From the cell containing the given text, extract its center point as (X, Y) coordinate. 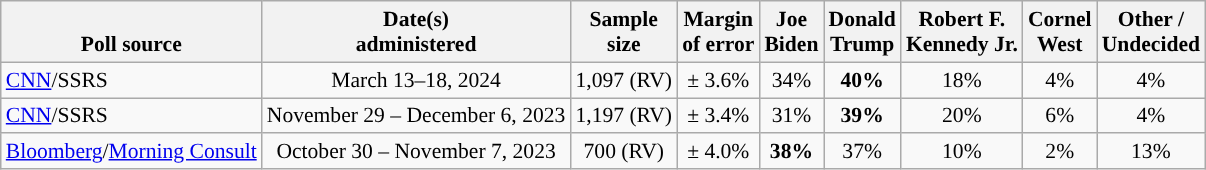
6% (1060, 116)
13% (1151, 152)
34% (791, 80)
DonaldTrump (862, 32)
± 3.6% (718, 80)
39% (862, 116)
20% (962, 116)
Marginof error (718, 32)
Other /Undecided (1151, 32)
JoeBiden (791, 32)
Samplesize (624, 32)
± 3.4% (718, 116)
40% (862, 80)
± 4.0% (718, 152)
March 13–18, 2024 (416, 80)
31% (791, 116)
38% (791, 152)
Robert F.Kennedy Jr. (962, 32)
2% (1060, 152)
37% (862, 152)
November 29 – December 6, 2023 (416, 116)
1,197 (RV) (624, 116)
CornelWest (1060, 32)
Date(s)administered (416, 32)
Poll source (132, 32)
700 (RV) (624, 152)
18% (962, 80)
1,097 (RV) (624, 80)
Bloomberg/Morning Consult (132, 152)
10% (962, 152)
October 30 – November 7, 2023 (416, 152)
